Determine the [x, y] coordinate at the center of the cell enclosing the given text.  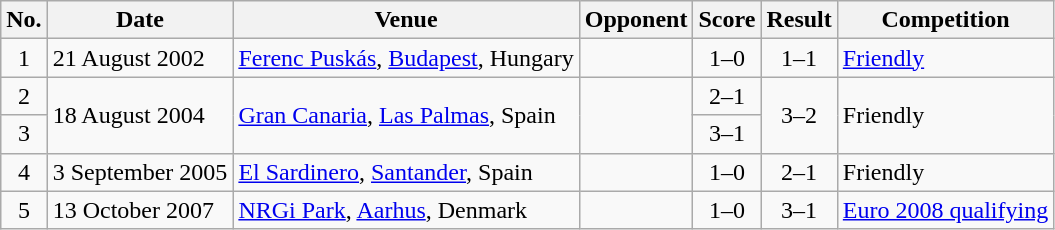
Euro 2008 qualifying [945, 210]
Gran Canaria, Las Palmas, Spain [406, 115]
13 October 2007 [140, 210]
El Sardinero, Santander, Spain [406, 172]
Score [727, 20]
Opponent [636, 20]
Venue [406, 20]
5 [24, 210]
1 [24, 58]
1–1 [799, 58]
Date [140, 20]
3 [24, 134]
3 September 2005 [140, 172]
2 [24, 96]
Competition [945, 20]
4 [24, 172]
21 August 2002 [140, 58]
Result [799, 20]
Ferenc Puskás, Budapest, Hungary [406, 58]
3–2 [799, 115]
18 August 2004 [140, 115]
NRGi Park, Aarhus, Denmark [406, 210]
No. [24, 20]
